Capture the cell that displays the provided text and extract its (x, y) central coordinate. 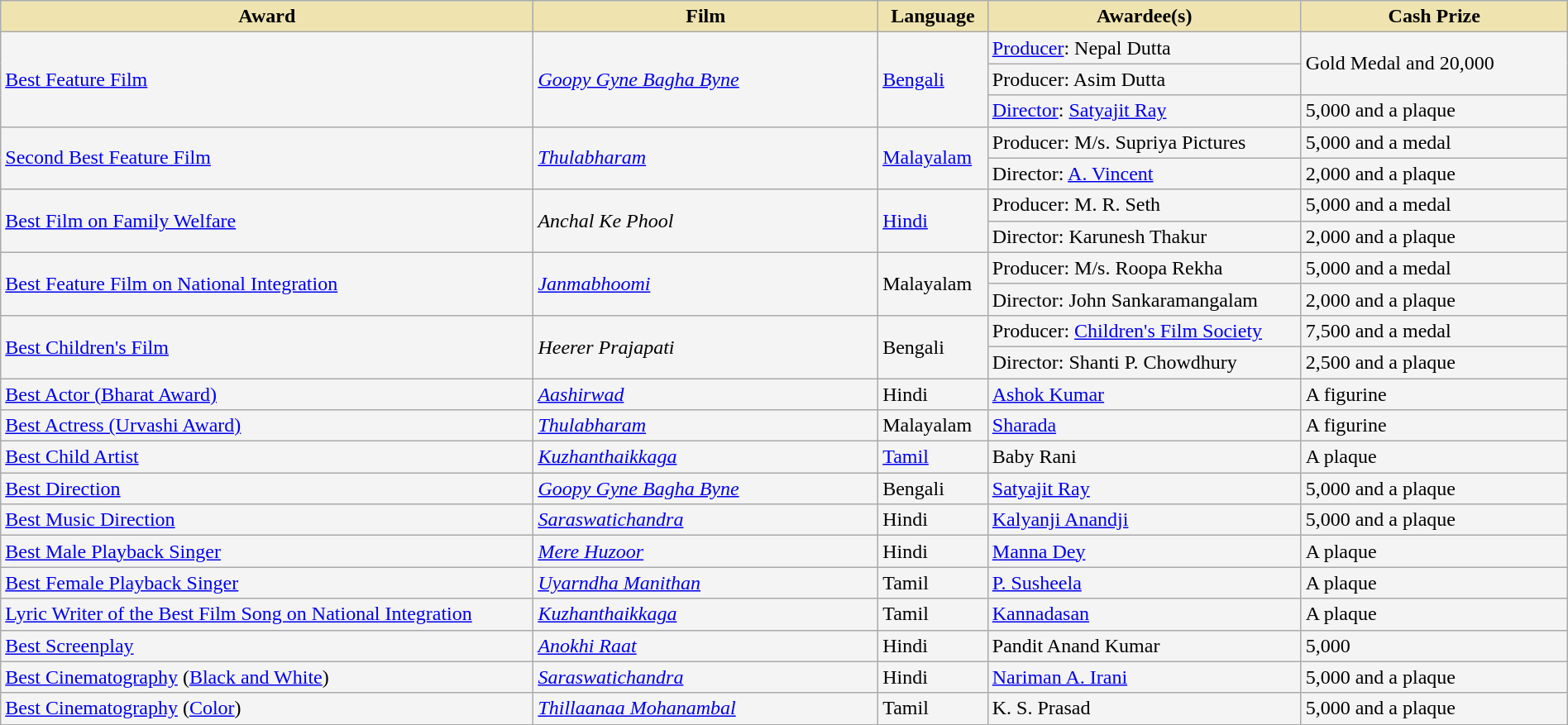
Best Actress (Urvashi Award) (267, 426)
Best Male Playback Singer (267, 551)
Producer: Children's Film Society (1145, 331)
Best Children's Film (267, 346)
Director: Karunesh Thakur (1145, 236)
Ashok Kumar (1145, 394)
Aashirwad (706, 394)
Nariman A. Irani (1145, 677)
Uyarndha Manithan (706, 583)
Best Cinematography (Color) (267, 708)
Manna Dey (1145, 551)
Satyajit Ray (1145, 489)
Pandit Anand Kumar (1145, 646)
Best Child Artist (267, 457)
Director: A. Vincent (1145, 174)
Sharada (1145, 426)
Best Feature Film on National Integration (267, 284)
Awardee(s) (1145, 17)
Best Screenplay (267, 646)
Language (933, 17)
Best Direction (267, 489)
Producer: Nepal Dutta (1145, 48)
Best Music Direction (267, 520)
Best Film on Family Welfare (267, 221)
Producer: M/s. Supriya Pictures (1145, 142)
Best Actor (Bharat Award) (267, 394)
Director: John Sankaramangalam (1145, 299)
Heerer Prajapati (706, 346)
Producer: M. R. Seth (1145, 205)
Producer: Asim Dutta (1145, 79)
2,500 and a plaque (1434, 362)
Anchal Ke Phool (706, 221)
Cash Prize (1434, 17)
Director: Shanti P. Chowdhury (1145, 362)
Mere Huzoor (706, 551)
Director: Satyajit Ray (1145, 111)
5,000 (1434, 646)
Baby Rani (1145, 457)
Thillaanaa Mohanambal (706, 708)
Janmabhoomi (706, 284)
Producer: M/s. Roopa Rekha (1145, 268)
K. S. Prasad (1145, 708)
Best Female Playback Singer (267, 583)
P. Susheela (1145, 583)
7,500 and a medal (1434, 331)
Second Best Feature Film (267, 158)
Kalyanji Anandji (1145, 520)
Best Cinematography (Black and White) (267, 677)
Best Feature Film (267, 79)
Award (267, 17)
Gold Medal and 20,000 (1434, 64)
Film (706, 17)
Kannadasan (1145, 614)
Lyric Writer of the Best Film Song on National Integration (267, 614)
Anokhi Raat (706, 646)
